Scan for the cell matching the given text and deliver its [X, Y] coordinate at center. 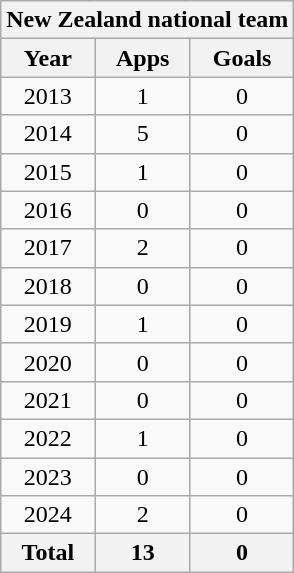
2022 [48, 438]
2015 [48, 172]
Apps [142, 58]
2023 [48, 477]
2021 [48, 400]
2024 [48, 515]
5 [142, 134]
2018 [48, 286]
New Zealand national team [148, 20]
2017 [48, 248]
Goals [242, 58]
13 [142, 553]
2019 [48, 324]
Year [48, 58]
2013 [48, 96]
2020 [48, 362]
2014 [48, 134]
Total [48, 553]
2016 [48, 210]
